For the text-containing cell, return its midpoint in [X, Y] coordinate format. 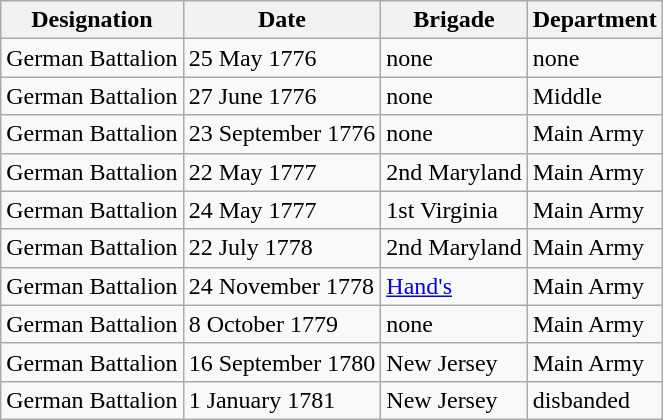
22 May 1777 [282, 172]
1 January 1781 [282, 400]
16 September 1780 [282, 362]
disbanded [594, 400]
Designation [92, 20]
24 May 1777 [282, 210]
24 November 1778 [282, 286]
8 October 1779 [282, 324]
Hand's [454, 286]
25 May 1776 [282, 58]
Date [282, 20]
Department [594, 20]
23 September 1776 [282, 134]
Middle [594, 96]
27 June 1776 [282, 96]
Brigade [454, 20]
1st Virginia [454, 210]
22 July 1778 [282, 248]
